Pinpoint the cell where the given text exists, returning its [X, Y] midpoint coordinate. 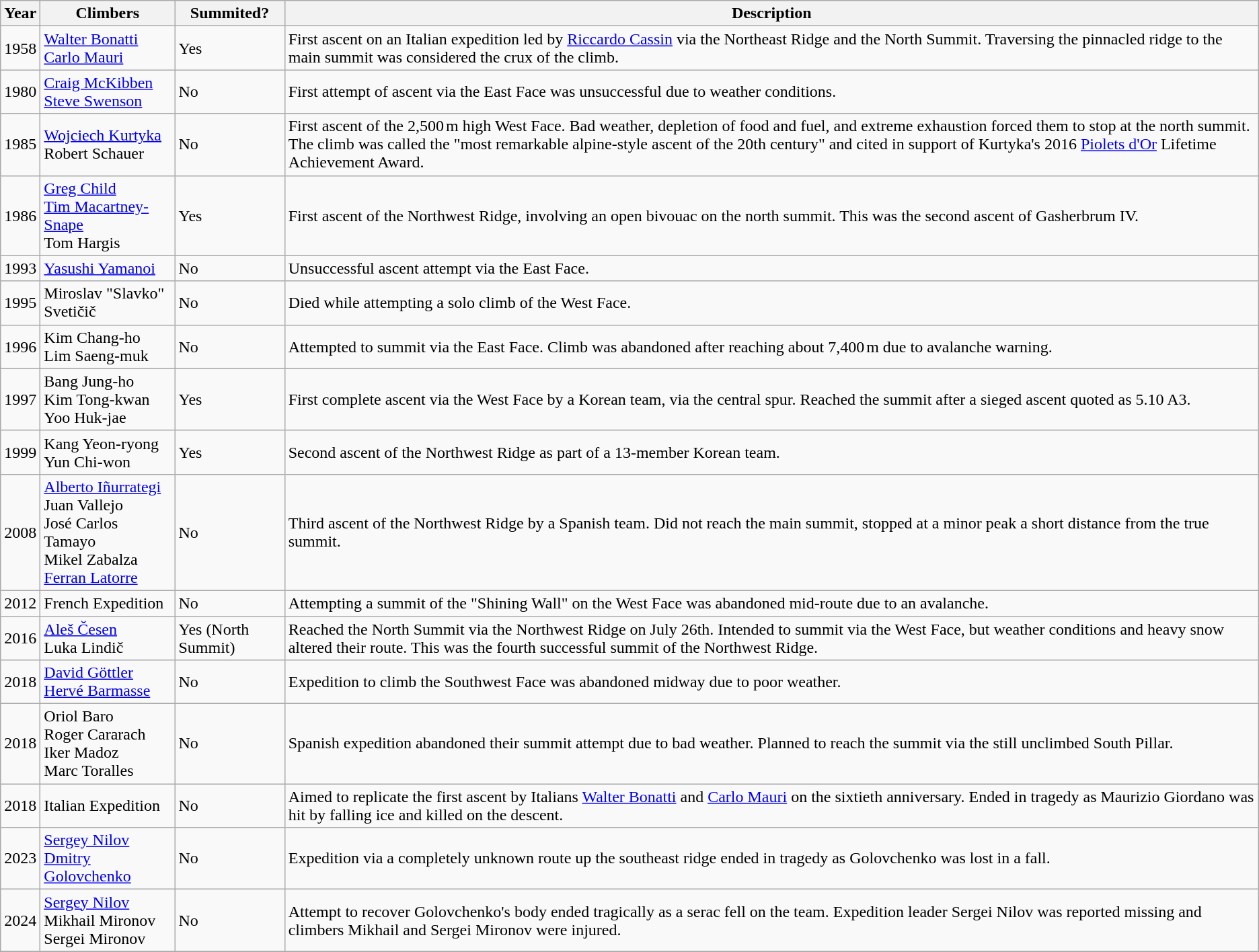
2012 [20, 603]
French Expedition [108, 603]
Aleš Česen Luka Lindič [108, 637]
Wojciech Kurtyka Robert Schauer [108, 145]
1995 [20, 303]
1980 [20, 91]
Year [20, 13]
Kang Yeon-ryong Yun Chi-won [108, 452]
Miroslav "Slavko" Svetičič [108, 303]
Died while attempting a solo climb of the West Face. [771, 303]
First attempt of ascent via the East Face was unsuccessful due to weather conditions. [771, 91]
Expedition to climb the Southwest Face was abandoned midway due to poor weather. [771, 682]
Yasushi Yamanoi [108, 268]
Summited? [230, 13]
Craig McKibben Steve Swenson [108, 91]
2024 [20, 920]
Sergey Nilov Mikhail Mironov Sergei Mironov [108, 920]
Attempting a summit of the "Shining Wall" on the West Face was abandoned mid-route due to an avalanche. [771, 603]
2016 [20, 637]
1999 [20, 452]
1958 [20, 48]
First ascent of the Northwest Ridge, involving an open bivouac on the north summit. This was the second ascent of Gasherbrum IV. [771, 215]
1985 [20, 145]
Oriol Baro Roger Cararach Iker Madoz Marc Toralles [108, 744]
Alberto Iñurrategi Juan Vallejo José Carlos Tamayo Mikel Zabalza Ferran Latorre [108, 532]
2023 [20, 859]
Greg Child Tim Macartney-Snape Tom Hargis [108, 215]
Walter Bonatti Carlo Mauri [108, 48]
Description [771, 13]
Italian Expedition [108, 805]
1997 [20, 399]
Kim Chang-ho Lim Saeng-muk [108, 347]
1993 [20, 268]
David Göttler Hervé Barmasse [108, 682]
Bang Jung-ho Kim Tong-kwan Yoo Huk-jae [108, 399]
Third ascent of the Northwest Ridge by a Spanish team. Did not reach the main summit, stopped at a minor peak a short distance from the true summit. [771, 532]
2008 [20, 532]
Unsuccessful ascent attempt via the East Face. [771, 268]
First complete ascent via the West Face by a Korean team, via the central spur. Reached the summit after a sieged ascent quoted as 5.10 A3. [771, 399]
Yes (North Summit) [230, 637]
1986 [20, 215]
Climbers [108, 13]
Expedition via a completely unknown route up the southeast ridge ended in tragedy as Golovchenko was lost in a fall. [771, 859]
Attempted to summit via the East Face. Climb was abandoned after reaching about 7,400 m due to avalanche warning. [771, 347]
Second ascent of the Northwest Ridge as part of a 13-member Korean team. [771, 452]
1996 [20, 347]
Sergey Nilov Dmitry Golovchenko [108, 859]
Spanish expedition abandoned their summit attempt due to bad weather. Planned to reach the summit via the still unclimbed South Pillar. [771, 744]
